Search for the cell housing the specified text and yield its (X, Y) center coordinate. 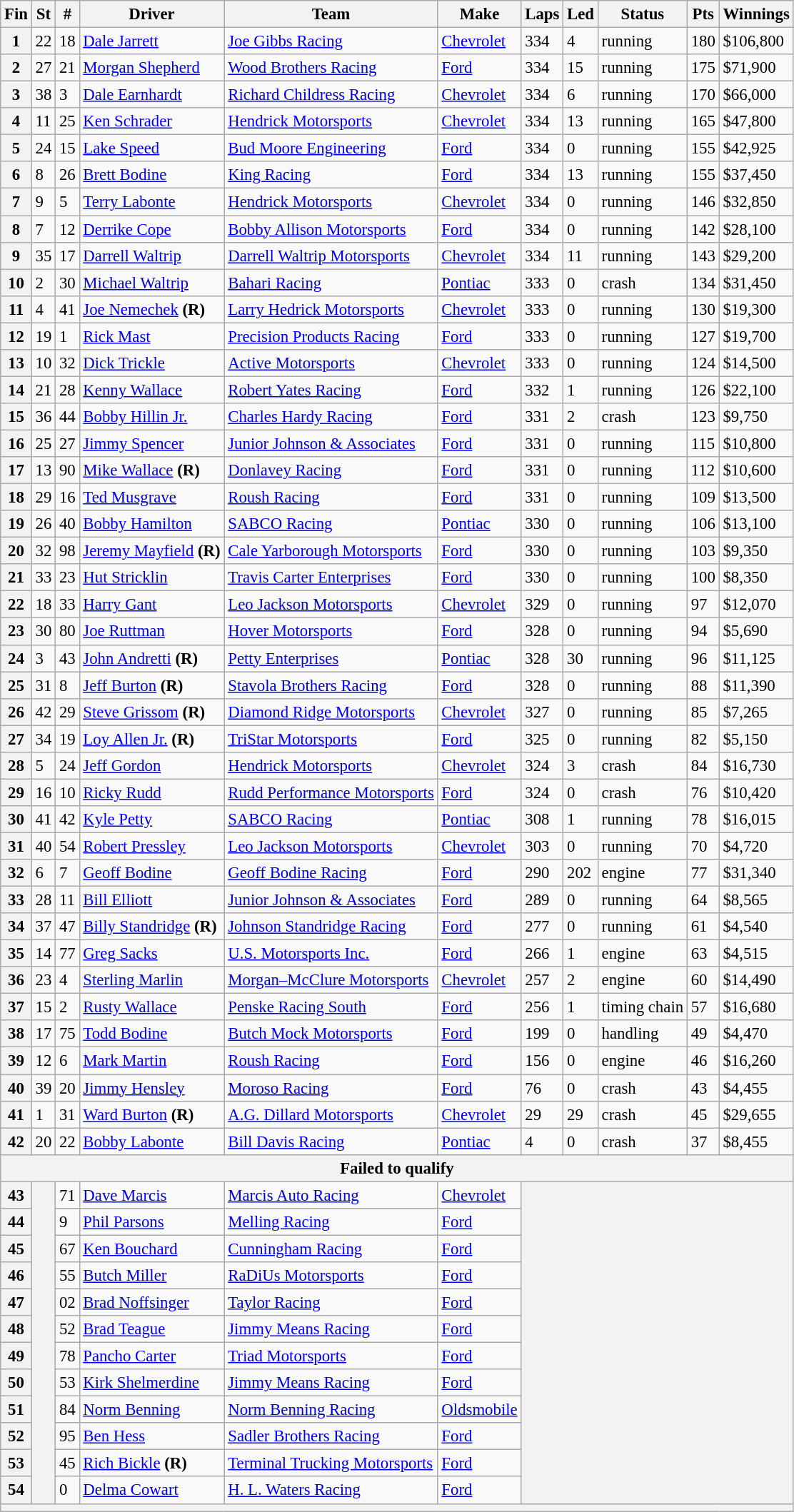
90 (67, 470)
Steve Grissom (R) (151, 712)
TriStar Motorsports (331, 739)
Driver (151, 14)
$16,680 (756, 1007)
Terminal Trucking Motorsports (331, 1463)
277 (543, 927)
Richard Childress Racing (331, 95)
Bobby Labonte (151, 1141)
Billy Standridge (R) (151, 927)
Led (581, 14)
103 (703, 551)
Oldsmobile (480, 1410)
75 (67, 1034)
126 (703, 390)
Winnings (756, 14)
Lake Speed (151, 148)
Darrell Waltrip Motorsports (331, 256)
$14,500 (756, 363)
50 (16, 1383)
70 (703, 846)
124 (703, 363)
Geoff Bodine (151, 873)
Joe Nemechek (R) (151, 309)
127 (703, 336)
303 (543, 846)
$8,565 (756, 900)
Darrell Waltrip (151, 256)
John Andretti (R) (151, 658)
266 (543, 954)
St (43, 14)
289 (543, 900)
180 (703, 41)
Sadler Brothers Racing (331, 1436)
Dale Earnhardt (151, 95)
Morgan Shepherd (151, 68)
Moroso Racing (331, 1088)
$4,515 (756, 954)
Kyle Petty (151, 820)
327 (543, 712)
Status (643, 14)
Hut Stricklin (151, 578)
Charles Hardy Racing (331, 417)
Cale Yarborough Motorsports (331, 551)
$66,000 (756, 95)
Brett Bodine (151, 175)
RaDiUs Motorsports (331, 1276)
Harry Gant (151, 605)
60 (703, 980)
51 (16, 1410)
134 (703, 283)
$4,540 (756, 927)
Travis Carter Enterprises (331, 578)
109 (703, 498)
Marcis Auto Racing (331, 1195)
123 (703, 417)
Robert Yates Racing (331, 390)
H. L. Waters Racing (331, 1491)
257 (543, 980)
Melling Racing (331, 1222)
Rudd Performance Motorsports (331, 792)
Fin (16, 14)
Rusty Wallace (151, 1007)
Bobby Hamilton (151, 524)
308 (543, 820)
Butch Mock Motorsports (331, 1034)
Terry Labonte (151, 202)
Hover Motorsports (331, 632)
Joe Gibbs Racing (331, 41)
timing chain (643, 1007)
165 (703, 121)
$4,720 (756, 846)
97 (703, 605)
202 (581, 873)
Team (331, 14)
$10,800 (756, 443)
Bahari Racing (331, 283)
Ben Hess (151, 1436)
King Racing (331, 175)
64 (703, 900)
175 (703, 68)
94 (703, 632)
U.S. Motorsports Inc. (331, 954)
$29,655 (756, 1114)
Active Motorsports (331, 363)
61 (703, 927)
Mike Wallace (R) (151, 470)
63 (703, 954)
Pts (703, 14)
Morgan–McClure Motorsports (331, 980)
Jeff Gordon (151, 766)
48 (16, 1329)
Cunningham Racing (331, 1249)
Delma Cowart (151, 1491)
$8,350 (756, 578)
Ken Schrader (151, 121)
Phil Parsons (151, 1222)
325 (543, 739)
$37,450 (756, 175)
142 (703, 229)
115 (703, 443)
handling (643, 1034)
67 (67, 1249)
146 (703, 202)
80 (67, 632)
130 (703, 309)
$12,070 (756, 605)
$5,150 (756, 739)
96 (703, 658)
Brad Noffsinger (151, 1302)
$71,900 (756, 68)
Bill Davis Racing (331, 1141)
100 (703, 578)
Butch Miller (151, 1276)
A.G. Dillard Motorsports (331, 1114)
95 (67, 1436)
Ward Burton (R) (151, 1114)
55 (67, 1276)
Todd Bodine (151, 1034)
Laps (543, 14)
Jeremy Mayfield (R) (151, 551)
$16,260 (756, 1061)
# (67, 14)
Ted Musgrave (151, 498)
$16,730 (756, 766)
$29,200 (756, 256)
$19,700 (756, 336)
170 (703, 95)
$22,100 (756, 390)
$11,125 (756, 658)
$10,420 (756, 792)
Ricky Rudd (151, 792)
88 (703, 685)
112 (703, 470)
Bobby Allison Motorsports (331, 229)
Dave Marcis (151, 1195)
$13,100 (756, 524)
256 (543, 1007)
Loy Allen Jr. (R) (151, 739)
$28,100 (756, 229)
Donlavey Racing (331, 470)
$14,490 (756, 980)
$16,015 (756, 820)
Pancho Carter (151, 1356)
$5,690 (756, 632)
Jeff Burton (R) (151, 685)
Mark Martin (151, 1061)
$31,340 (756, 873)
Rich Bickle (R) (151, 1463)
$47,800 (756, 121)
Norm Benning Racing (331, 1410)
329 (543, 605)
$13,500 (756, 498)
82 (703, 739)
Jimmy Spencer (151, 443)
$4,455 (756, 1088)
Greg Sacks (151, 954)
Make (480, 14)
57 (703, 1007)
290 (543, 873)
Precision Products Racing (331, 336)
$8,455 (756, 1141)
$32,850 (756, 202)
$9,750 (756, 417)
$9,350 (756, 551)
Joe Ruttman (151, 632)
156 (543, 1061)
$19,300 (756, 309)
Michael Waltrip (151, 283)
Rick Mast (151, 336)
Dick Trickle (151, 363)
$4,470 (756, 1034)
332 (543, 390)
Robert Pressley (151, 846)
Stavola Brothers Racing (331, 685)
Wood Brothers Racing (331, 68)
Kirk Shelmerdine (151, 1383)
Dale Jarrett (151, 41)
Diamond Ridge Motorsports (331, 712)
85 (703, 712)
106 (703, 524)
$7,265 (756, 712)
199 (543, 1034)
$106,800 (756, 41)
Penske Racing South (331, 1007)
143 (703, 256)
$11,390 (756, 685)
Geoff Bodine Racing (331, 873)
Derrike Cope (151, 229)
$42,925 (756, 148)
$10,600 (756, 470)
Sterling Marlin (151, 980)
Kenny Wallace (151, 390)
Bud Moore Engineering (331, 148)
98 (67, 551)
Ken Bouchard (151, 1249)
Jimmy Hensley (151, 1088)
Bobby Hillin Jr. (151, 417)
Larry Hedrick Motorsports (331, 309)
Failed to qualify (397, 1168)
Brad Teague (151, 1329)
Johnson Standridge Racing (331, 927)
Norm Benning (151, 1410)
Taylor Racing (331, 1302)
Triad Motorsports (331, 1356)
Petty Enterprises (331, 658)
$31,450 (756, 283)
02 (67, 1302)
71 (67, 1195)
Bill Elliott (151, 900)
